Capture the cell that displays the provided text and extract its (X, Y) central coordinate. 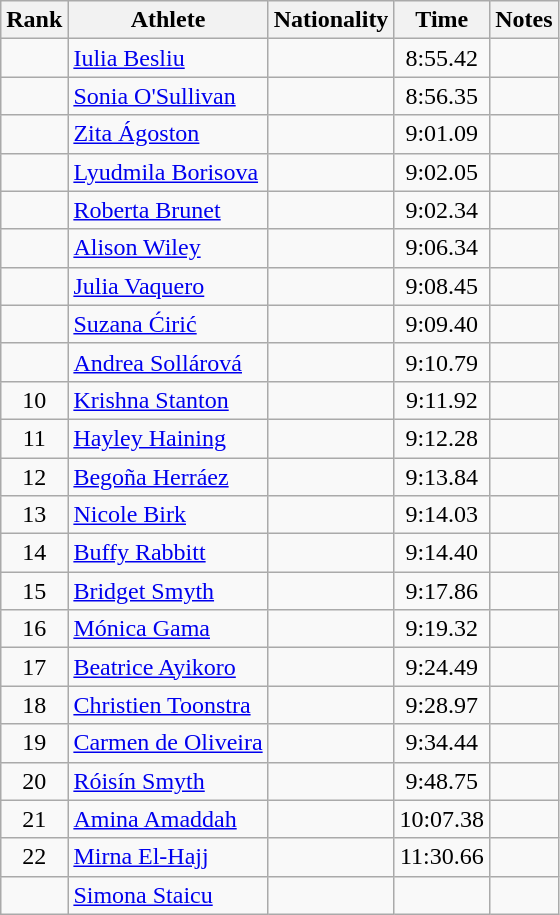
9:02.34 (442, 210)
9:48.75 (442, 781)
9:01.09 (442, 134)
Mónica Gama (168, 629)
Andrea Sollárová (168, 362)
9:14.40 (442, 553)
9:24.49 (442, 667)
11 (34, 438)
Roberta Brunet (168, 210)
9:34.44 (442, 743)
Hayley Haining (168, 438)
16 (34, 629)
Amina Amaddah (168, 819)
11:30.66 (442, 857)
Krishna Stanton (168, 400)
Christien Toonstra (168, 705)
13 (34, 515)
Lyudmila Borisova (168, 172)
9:12.28 (442, 438)
9:06.34 (442, 248)
Begoña Herráez (168, 477)
Carmen de Oliveira (168, 743)
Julia Vaquero (168, 286)
8:56.35 (442, 96)
17 (34, 667)
Iulia Besliu (168, 58)
15 (34, 591)
20 (34, 781)
9:09.40 (442, 324)
9:17.86 (442, 591)
18 (34, 705)
Athlete (168, 20)
9:08.45 (442, 286)
Suzana Ćirić (168, 324)
10:07.38 (442, 819)
12 (34, 477)
9:02.05 (442, 172)
Zita Ágoston (168, 134)
Notes (524, 20)
9:14.03 (442, 515)
Nicole Birk (168, 515)
Róisín Smyth (168, 781)
Beatrice Ayikoro (168, 667)
14 (34, 553)
Mirna El-Hajj (168, 857)
10 (34, 400)
8:55.42 (442, 58)
9:13.84 (442, 477)
Time (442, 20)
9:10.79 (442, 362)
Bridget Smyth (168, 591)
Nationality (331, 20)
9:11.92 (442, 400)
Alison Wiley (168, 248)
9:28.97 (442, 705)
19 (34, 743)
Rank (34, 20)
22 (34, 857)
9:19.32 (442, 629)
Simona Staicu (168, 895)
21 (34, 819)
Sonia O'Sullivan (168, 96)
Buffy Rabbitt (168, 553)
